From the cell containing the given text, extract its center point as [x, y] coordinate. 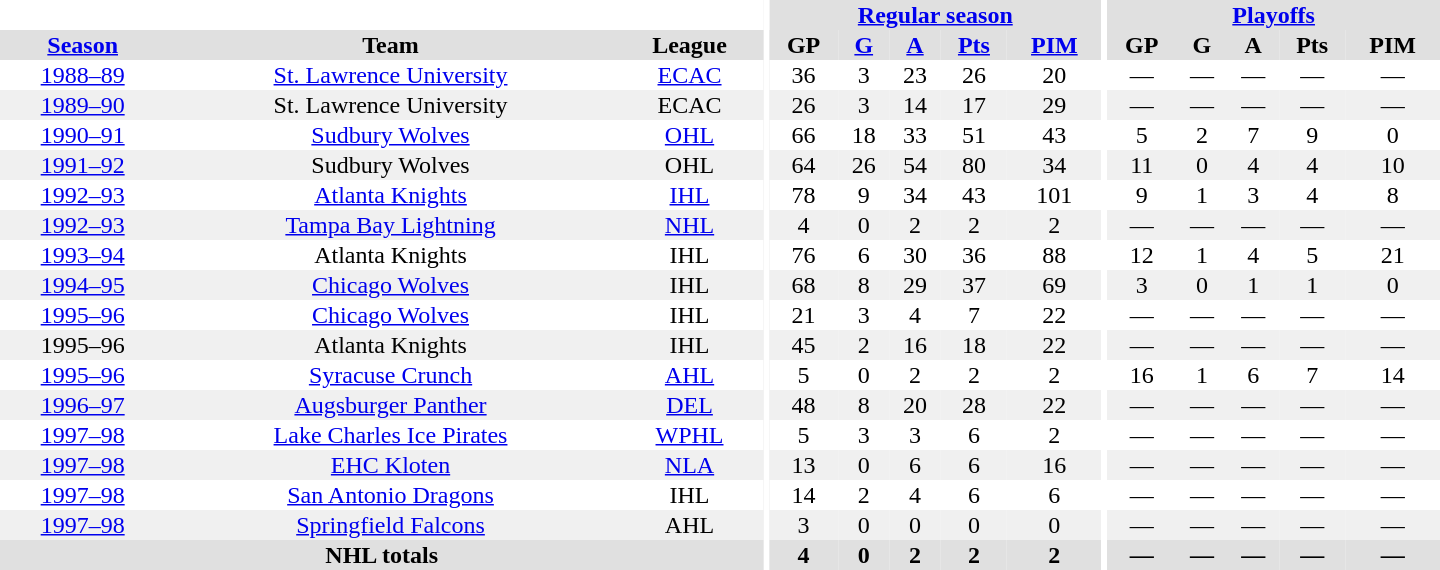
23 [914, 75]
1988–89 [82, 75]
1989–90 [82, 105]
48 [804, 405]
28 [974, 405]
1994–95 [82, 285]
68 [804, 285]
NHL [690, 225]
DEL [690, 405]
Syracuse Crunch [390, 375]
NLA [690, 465]
13 [804, 465]
Tampa Bay Lightning [390, 225]
Regular season [936, 15]
Augsburger Panther [390, 405]
Season [82, 45]
EHC Kloten [390, 465]
80 [974, 165]
12 [1142, 255]
64 [804, 165]
Lake Charles Ice Pirates [390, 435]
54 [914, 165]
11 [1142, 165]
66 [804, 135]
San Antonio Dragons [390, 495]
33 [914, 135]
78 [804, 195]
76 [804, 255]
37 [974, 285]
1991–92 [82, 165]
Team [390, 45]
Springfield Falcons [390, 525]
1990–91 [82, 135]
League [690, 45]
Playoffs [1274, 15]
30 [914, 255]
51 [974, 135]
101 [1054, 195]
17 [974, 105]
WPHL [690, 435]
69 [1054, 285]
88 [1054, 255]
45 [804, 345]
1996–97 [82, 405]
NHL totals [382, 555]
1993–94 [82, 255]
10 [1392, 165]
